Output the [x, y] coordinate of the center of the cell containing the given text.  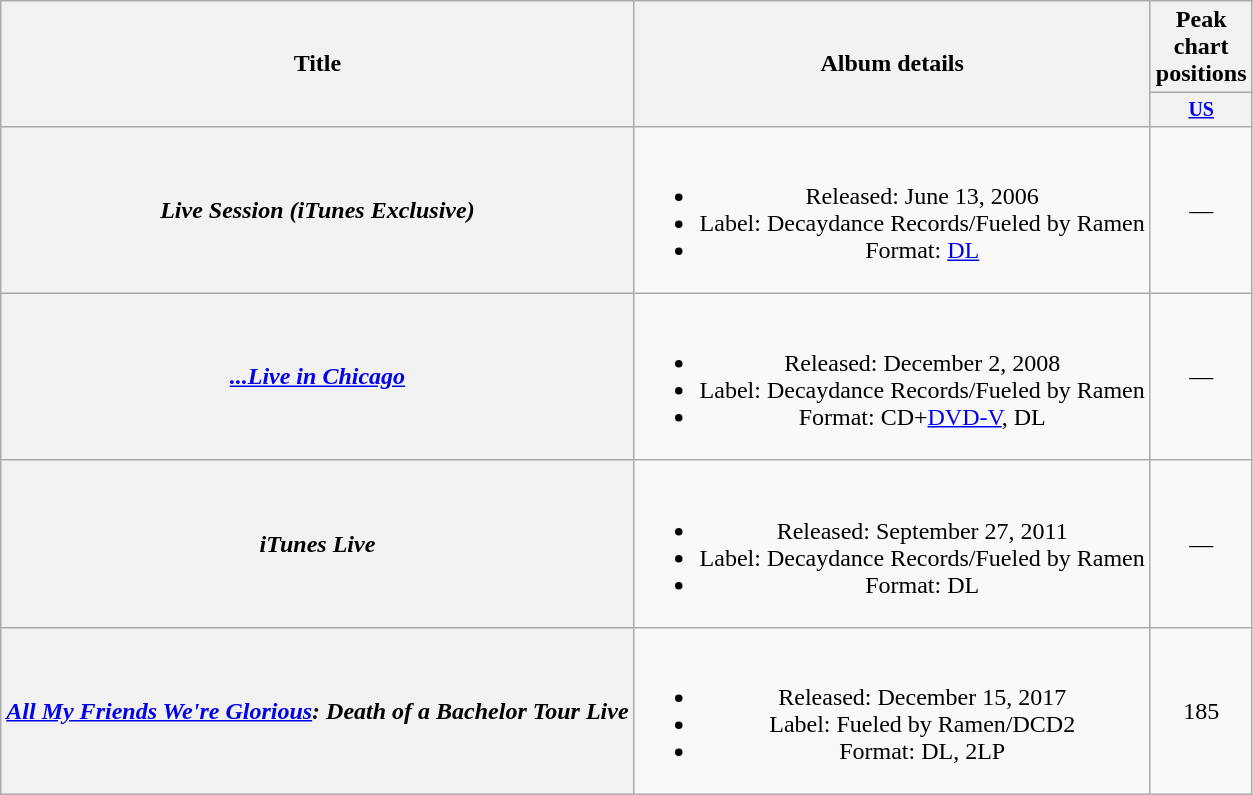
Peak chart positions [1201, 47]
...Live in Chicago [318, 376]
Released: December 15, 2017Label: Fueled by Ramen/DCD2Format: DL, 2LP [892, 710]
Album details [892, 64]
US [1201, 110]
Released: December 2, 2008Label: Decaydance Records/Fueled by RamenFormat: CD+DVD-V, DL [892, 376]
Released: September 27, 2011Label: Decaydance Records/Fueled by RamenFormat: DL [892, 544]
Released: June 13, 2006Label: Decaydance Records/Fueled by RamenFormat: DL [892, 210]
Title [318, 64]
185 [1201, 710]
All My Friends We're Glorious: Death of a Bachelor Tour Live [318, 710]
Live Session (iTunes Exclusive) [318, 210]
iTunes Live [318, 544]
